Detect which cell encompasses the target text, then output its (x, y) center coordinate. 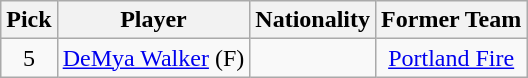
Portland Fire (452, 58)
Nationality (313, 20)
Former Team (452, 20)
DeMya Walker (F) (154, 58)
5 (29, 58)
Pick (29, 20)
Player (154, 20)
